Pinpoint the cell where the given text exists, returning its (x, y) midpoint coordinate. 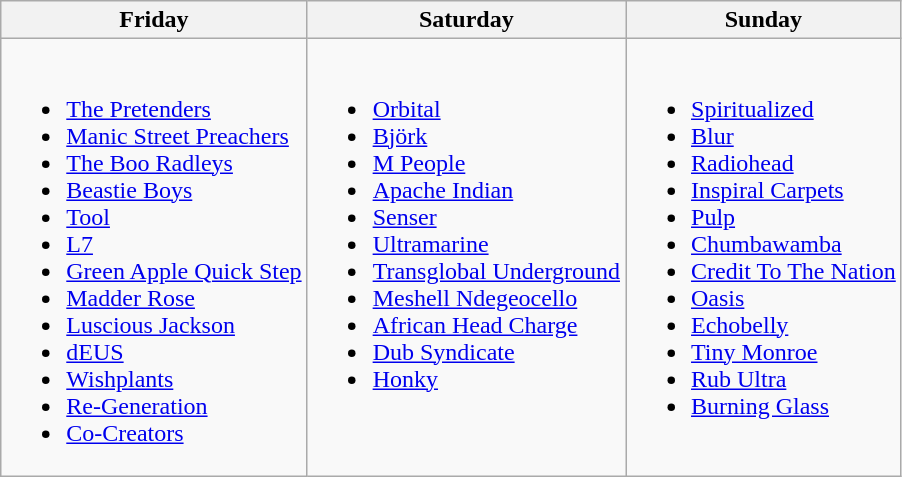
Friday (154, 20)
SpiritualizedBlurRadioheadInspiral CarpetsPulpChumbawambaCredit To The NationOasisEchobellyTiny MonroeRub UltraBurning Glass (764, 258)
Saturday (466, 20)
Sunday (764, 20)
OrbitalBjörkM PeopleApache IndianSenserUltramarineTransglobal UndergroundMeshell NdegeocelloAfrican Head ChargeDub SyndicateHonky (466, 258)
